Locate the cell with the specified text and output its [x, y] center coordinate. 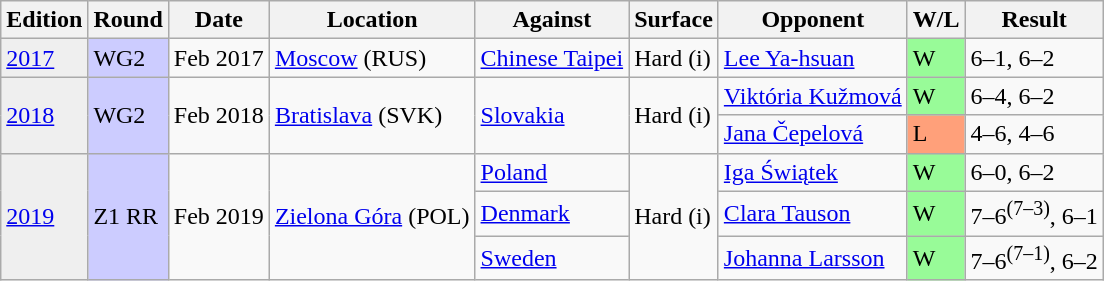
Bratislava (SVK) [372, 115]
7–6(7–3), 6–1 [1034, 214]
Opponent [812, 20]
6–0, 6–2 [1034, 172]
Clara Tauson [812, 214]
2019 [44, 216]
Jana Čepelová [812, 134]
Edition [44, 20]
Zielona Góra (POL) [372, 216]
2017 [44, 58]
6–4, 6–2 [1034, 96]
Slovakia [552, 115]
Z1 RR [128, 216]
4–6, 4–6 [1034, 134]
7–6(7–1), 6–2 [1034, 258]
Lee Ya-hsuan [812, 58]
Moscow (RUS) [372, 58]
2018 [44, 115]
Feb 2017 [218, 58]
Date [218, 20]
Iga Świątek [812, 172]
L [936, 134]
Against [552, 20]
Johanna Larsson [812, 258]
Poland [552, 172]
Surface [674, 20]
W/L [936, 20]
Chinese Taipei [552, 58]
Feb 2019 [218, 216]
Viktória Kužmová [812, 96]
6–1, 6–2 [1034, 58]
Round [128, 20]
Location [372, 20]
Sweden [552, 258]
Feb 2018 [218, 115]
Result [1034, 20]
Denmark [552, 214]
